Return the (x, y) coordinate for the center point of the cell that contains the specified text.  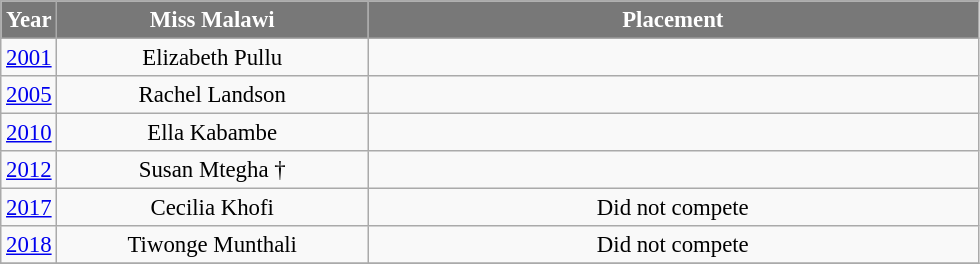
Elizabeth Pullu (212, 58)
Cecilia Khofi (212, 208)
Ella Kabambe (212, 133)
2018 (29, 245)
2001 (29, 58)
Year (29, 20)
2010 (29, 133)
Tiwonge Munthali (212, 245)
Miss Malawi (212, 20)
Susan Mtegha † (212, 170)
2012 (29, 170)
2017 (29, 208)
Placement (674, 20)
2005 (29, 95)
Rachel Landson (212, 95)
